Scan for the cell matching the given text and deliver its [X, Y] coordinate at center. 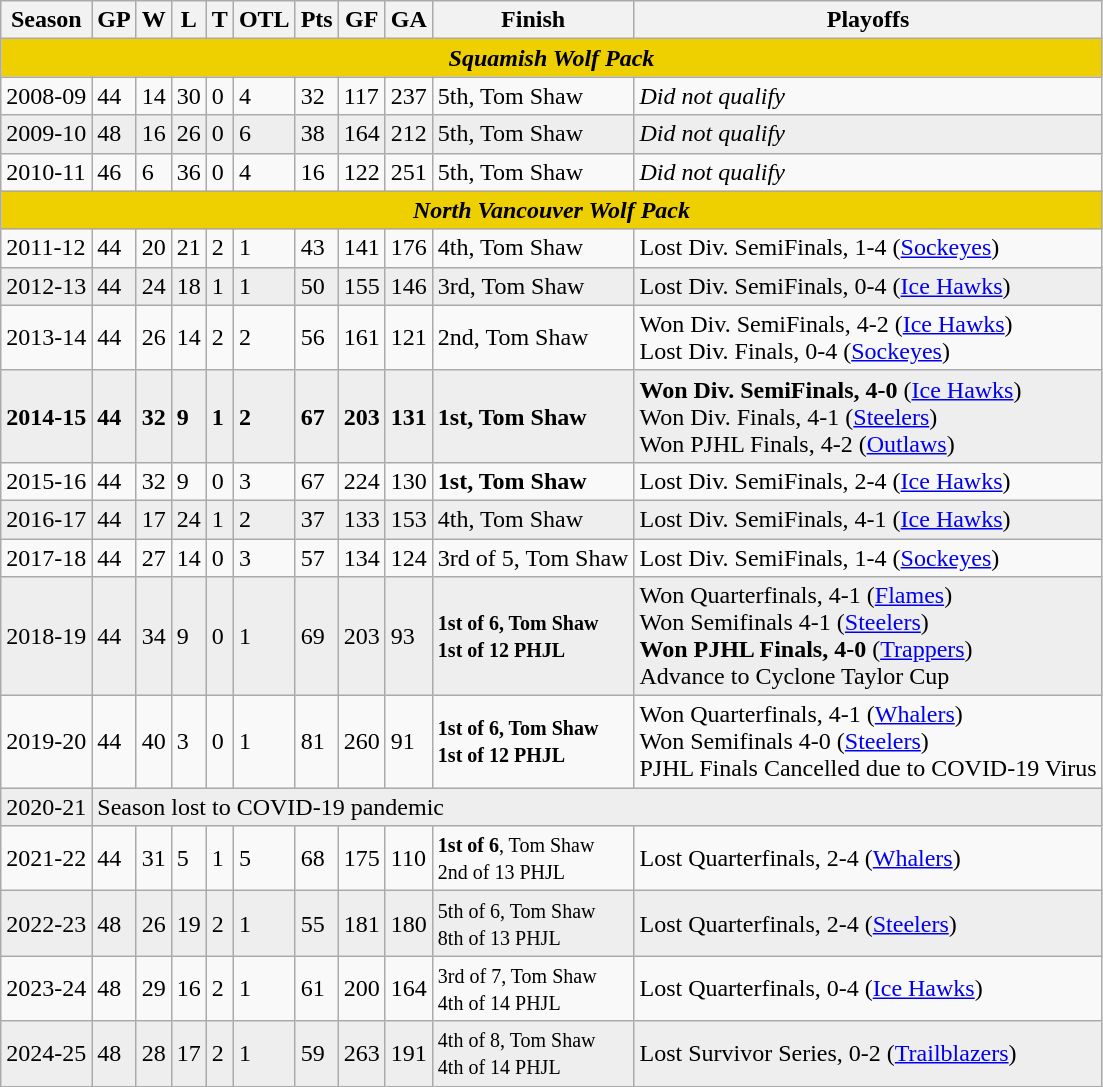
North Vancouver Wolf Pack [552, 210]
175 [362, 858]
263 [362, 1054]
T [220, 20]
OTL [264, 20]
W [154, 20]
2018-19 [46, 636]
212 [408, 134]
251 [408, 172]
2nd, Tom Shaw [533, 338]
2016-17 [46, 519]
Won Quarterfinals, 4-1 (Whalers)Won Semifinals 4-0 (Steelers)PJHL Finals Cancelled due to COVID-19 Virus [868, 742]
2013-14 [46, 338]
155 [362, 286]
Won Quarterfinals, 4-1 (Flames)Won Semifinals 4-1 (Steelers)Won PJHL Finals, 4-0 (Trappers)Advance to Cyclone Taylor Cup [868, 636]
146 [408, 286]
Won Div. SemiFinals, 4-2 (Ice Hawks)Lost Div. Finals, 0-4 (Sockeyes) [868, 338]
43 [316, 248]
30 [188, 96]
2024-25 [46, 1054]
20 [154, 248]
2019-20 [46, 742]
GA [408, 20]
3rd of 5, Tom Shaw [533, 557]
130 [408, 481]
2010-11 [46, 172]
2022-23 [46, 924]
2012-13 [46, 286]
2014-15 [46, 416]
Lost Quarterfinals, 2-4 (Steelers) [868, 924]
61 [316, 988]
27 [154, 557]
Finish [533, 20]
Lost Div. SemiFinals, 0-4 (Ice Hawks) [868, 286]
2021-22 [46, 858]
GF [362, 20]
Lost Quarterfinals, 0-4 (Ice Hawks) [868, 988]
57 [316, 557]
36 [188, 172]
93 [408, 636]
2008-09 [46, 96]
3rd, Tom Shaw [533, 286]
121 [408, 338]
29 [154, 988]
50 [316, 286]
131 [408, 416]
260 [362, 742]
3rd of 7, Tom Shaw4th of 14 PHJL [533, 988]
46 [114, 172]
28 [154, 1054]
2017-18 [46, 557]
21 [188, 248]
2020-21 [46, 807]
Lost Quarterfinals, 2-4 (Whalers) [868, 858]
237 [408, 96]
Lost Div. SemiFinals, 2-4 (Ice Hawks) [868, 481]
19 [188, 924]
Season lost to COVID-19 pandemic [597, 807]
181 [362, 924]
224 [362, 481]
133 [362, 519]
81 [316, 742]
Season [46, 20]
Pts [316, 20]
5th of 6, Tom Shaw8th of 13 PHJL [533, 924]
200 [362, 988]
68 [316, 858]
2023-24 [46, 988]
91 [408, 742]
161 [362, 338]
31 [154, 858]
18 [188, 286]
153 [408, 519]
110 [408, 858]
134 [362, 557]
56 [316, 338]
40 [154, 742]
124 [408, 557]
34 [154, 636]
69 [316, 636]
141 [362, 248]
122 [362, 172]
GP [114, 20]
55 [316, 924]
37 [316, 519]
Squamish Wolf Pack [552, 58]
117 [362, 96]
Playoffs [868, 20]
38 [316, 134]
Lost Div. SemiFinals, 4-1 (Ice Hawks) [868, 519]
191 [408, 1054]
2015-16 [46, 481]
L [188, 20]
2009-10 [46, 134]
Lost Survivor Series, 0-2 (Trailblazers) [868, 1054]
59 [316, 1054]
2011-12 [46, 248]
180 [408, 924]
4th of 8, Tom Shaw4th of 14 PHJL [533, 1054]
1st of 6, Tom Shaw2nd of 13 PHJL [533, 858]
Won Div. SemiFinals, 4-0 (Ice Hawks)Won Div. Finals, 4-1 (Steelers)Won PJHL Finals, 4-2 (Outlaws) [868, 416]
176 [408, 248]
